Find where the given text appears and provide that cell's center as [X, Y] coordinate. 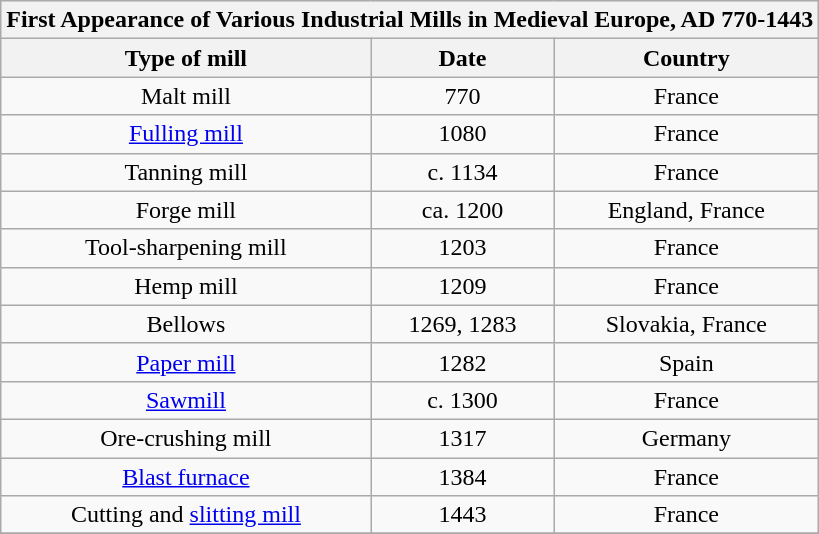
1282 [462, 362]
770 [462, 96]
Cutting and slitting mill [186, 515]
Type of mill [186, 58]
Country [686, 58]
1209 [462, 286]
Ore-crushing mill [186, 438]
Tanning mill [186, 172]
c. 1300 [462, 400]
England, France [686, 210]
Forge mill [186, 210]
First Appearance of Various Industrial Mills in Medieval Europe, AD 770-1443 [410, 20]
1443 [462, 515]
ca. 1200 [462, 210]
1317 [462, 438]
Fulling mill [186, 134]
Germany [686, 438]
Malt mill [186, 96]
1203 [462, 248]
c. 1134 [462, 172]
Hemp mill [186, 286]
Blast furnace [186, 477]
Spain [686, 362]
Date [462, 58]
1080 [462, 134]
Sawmill [186, 400]
Slovakia, France [686, 324]
Bellows [186, 324]
1269, 1283 [462, 324]
Paper mill [186, 362]
Tool-sharpening mill [186, 248]
1384 [462, 477]
